Return [x, y] of the center of cell containing provided text 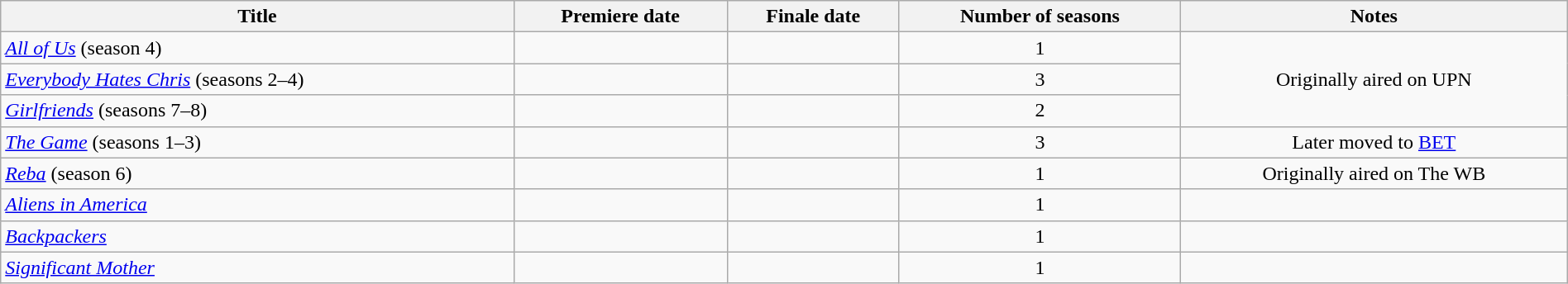
Originally aired on The WB [1374, 173]
Originally aired on UPN [1374, 79]
The Game (seasons 1–3) [257, 142]
Backpackers [257, 236]
Notes [1374, 17]
All of Us (season 4) [257, 48]
Significant Mother [257, 267]
Everybody Hates Chris (seasons 2–4) [257, 79]
Later moved to BET [1374, 142]
Finale date [813, 17]
Number of seasons [1040, 17]
Girlfriends (seasons 7–8) [257, 111]
2 [1040, 111]
Reba (season 6) [257, 173]
Aliens in America [257, 205]
Title [257, 17]
Premiere date [620, 17]
